Pinpoint the cell where the given text exists, returning its [X, Y] midpoint coordinate. 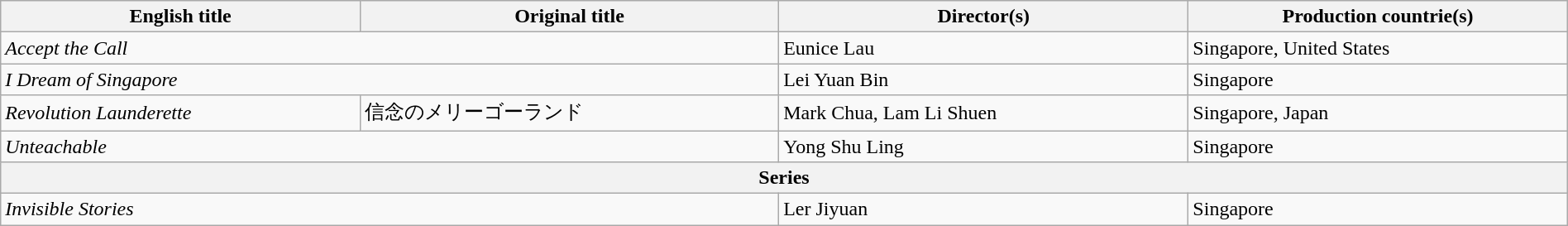
Original title [569, 17]
Yong Shu Ling [984, 147]
Series [784, 178]
English title [180, 17]
信念のメリーゴーランド [569, 113]
Production countrie(s) [1378, 17]
Singapore, United States [1378, 48]
Unteachable [390, 147]
Eunice Lau [984, 48]
Invisible Stories [390, 209]
Mark Chua, Lam Li Shuen [984, 113]
Revolution Launderette [180, 113]
Lei Yuan Bin [984, 79]
Accept the Call [390, 48]
Ler Jiyuan [984, 209]
Director(s) [984, 17]
Singapore, Japan [1378, 113]
I Dream of Singapore [390, 79]
